Search for the cell housing the specified text and yield its (X, Y) center coordinate. 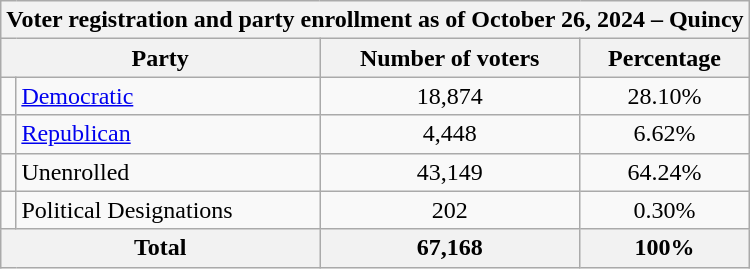
6.62% (664, 134)
Unenrolled (168, 172)
67,168 (450, 248)
202 (450, 210)
18,874 (450, 96)
Political Designations (168, 210)
Republican (168, 134)
0.30% (664, 210)
100% (664, 248)
Total (160, 248)
Voter registration and party enrollment as of October 26, 2024 – Quincy (375, 20)
Democratic (168, 96)
Percentage (664, 58)
28.10% (664, 96)
64.24% (664, 172)
Party (160, 58)
4,448 (450, 134)
Number of voters (450, 58)
43,149 (450, 172)
